Return (x, y) of the center of cell containing provided text 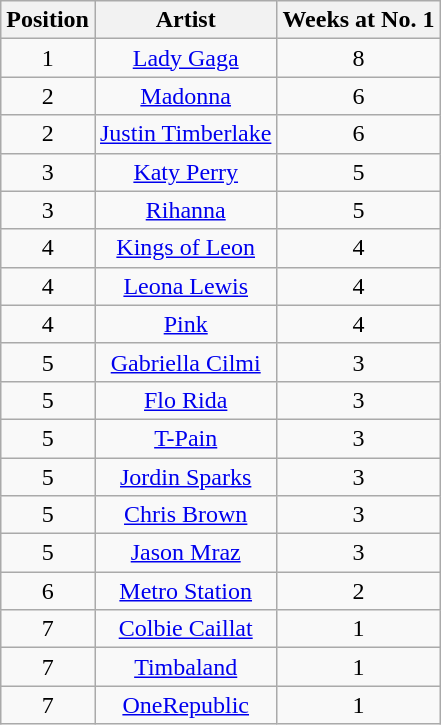
Timbaland (185, 667)
Lady Gaga (185, 58)
Metro Station (185, 591)
Rihanna (185, 210)
OneRepublic (185, 705)
Flo Rida (185, 400)
Colbie Caillat (185, 629)
Justin Timberlake (185, 134)
Chris Brown (185, 515)
Katy Perry (185, 172)
Jason Mraz (185, 553)
Gabriella Cilmi (185, 362)
Artist (185, 20)
Pink (185, 324)
Position (48, 20)
Weeks at No. 1 (358, 20)
Madonna (185, 96)
T-Pain (185, 438)
Leona Lewis (185, 286)
Kings of Leon (185, 248)
Jordin Sparks (185, 477)
8 (358, 58)
